Output the (x, y) coordinate of the center of the cell containing the given text.  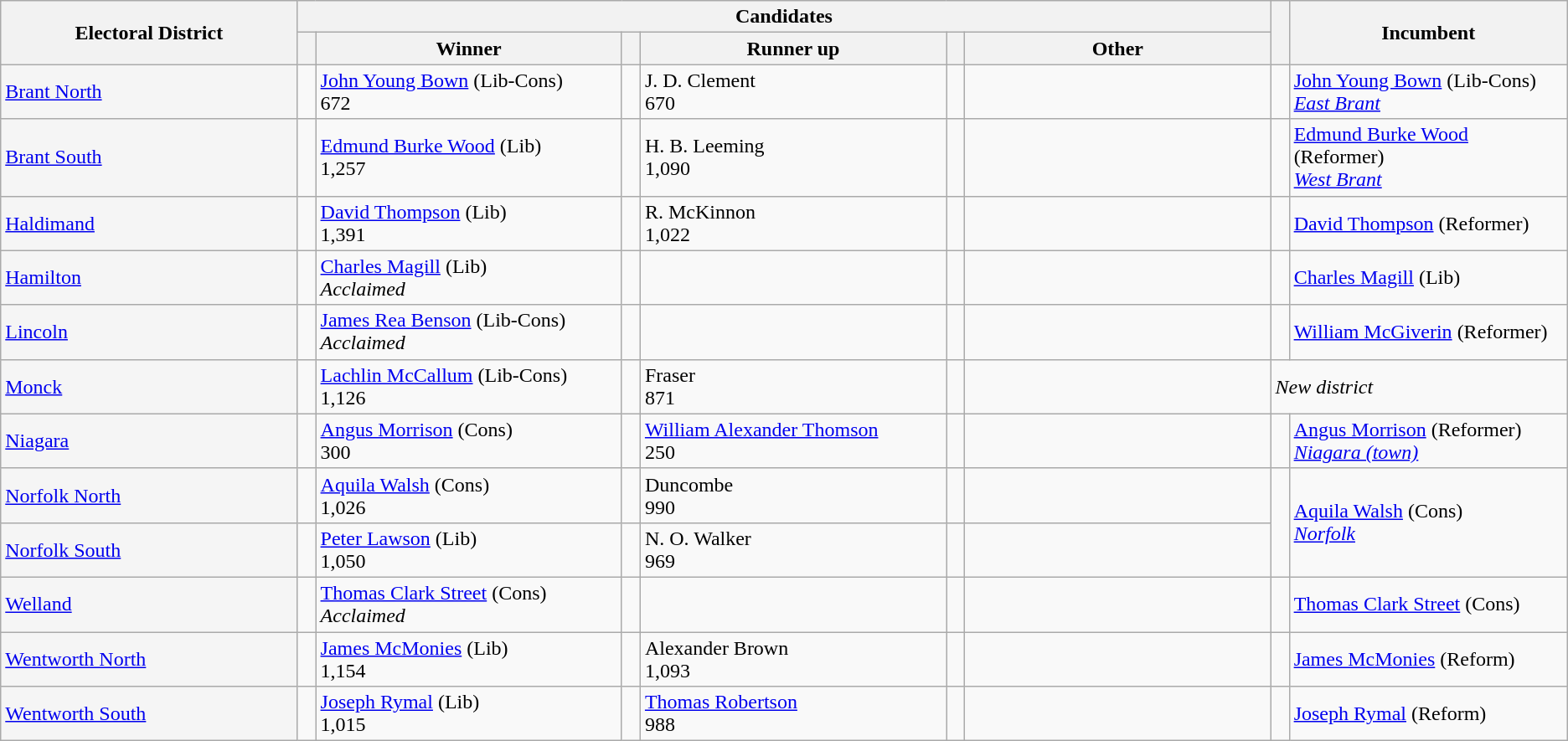
Duncombe 990 (792, 496)
Lachlin McCallum (Lib-Cons) 1,126 (469, 387)
David Thompson (Lib) 1,391 (469, 223)
Brant North (149, 92)
H. B. Leeming 1,090 (792, 157)
James McMonies (Lib) 1,154 (469, 658)
James Rea Benson (Lib-Cons) Acclaimed (469, 332)
R. McKinnon 1,022 (792, 223)
Candidates (784, 17)
Thomas Clark Street (Cons) Acclaimed (469, 605)
Thomas Robertson 988 (792, 713)
Charles Magill (Lib) (1428, 278)
Angus Morrison (Cons) 300 (469, 440)
James McMonies (Reform) (1428, 658)
Alexander Brown 1,093 (792, 658)
Wentworth South (149, 713)
Brant South (149, 157)
Norfolk South (149, 549)
John Young Bown (Lib-Cons) 672 (469, 92)
Lincoln (149, 332)
Welland (149, 605)
Thomas Clark Street (Cons) (1428, 605)
Winner (469, 49)
Peter Lawson (Lib) 1,050 (469, 549)
William McGiverin (Reformer) (1428, 332)
Angus Morrison (Reformer) Niagara (town) (1428, 440)
David Thompson (Reformer) (1428, 223)
N. O. Walker 969 (792, 549)
Runner up (792, 49)
Other (1117, 49)
William Alexander Thomson 250 (792, 440)
Edmund Burke Wood (Lib) 1,257 (469, 157)
Incumbent (1428, 33)
Aquila Walsh (Cons) 1,026 (469, 496)
John Young Bown (Lib-Cons) East Brant (1428, 92)
Electoral District (149, 33)
Charles Magill (Lib) Acclaimed (469, 278)
Joseph Rymal (Lib) 1,015 (469, 713)
New district (1419, 387)
Niagara (149, 440)
Aquila Walsh (Cons)Norfolk (1428, 522)
J. D. Clement 670 (792, 92)
Monck (149, 387)
Haldimand (149, 223)
Norfolk North (149, 496)
Joseph Rymal (Reform) (1428, 713)
Wentworth North (149, 658)
Edmund Burke Wood (Reformer) West Brant (1428, 157)
Fraser 871 (792, 387)
Hamilton (149, 278)
